From the cell containing the given text, extract its center point as [X, Y] coordinate. 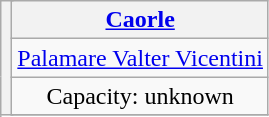
Caorle [140, 20]
Palamare Valter Vicentini [140, 58]
Capacity: unknown [140, 96]
